Return [X, Y] of the center of cell containing provided text 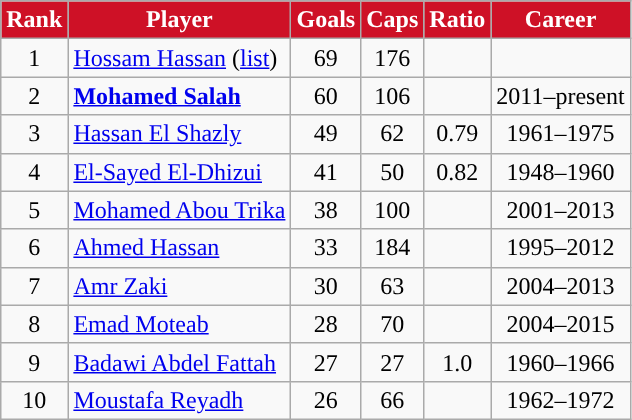
5 [34, 210]
1995–2012 [560, 248]
0.82 [458, 172]
1 [34, 58]
2 [34, 96]
9 [34, 362]
62 [392, 134]
1961–1975 [560, 134]
Moustafa Reyadh [180, 400]
63 [392, 286]
Caps [392, 20]
2011–present [560, 96]
Hossam Hassan (list) [180, 58]
Rank [34, 20]
El-Sayed El-Dhizui [180, 172]
176 [392, 58]
1960–1966 [560, 362]
Ratio [458, 20]
100 [392, 210]
26 [326, 400]
3 [34, 134]
184 [392, 248]
28 [326, 324]
1948–1960 [560, 172]
1.0 [458, 362]
6 [34, 248]
2004–2015 [560, 324]
Amr Zaki [180, 286]
41 [326, 172]
Badawi Abdel Fattah [180, 362]
10 [34, 400]
50 [392, 172]
Goals [326, 20]
Ahmed Hassan [180, 248]
1962–1972 [560, 400]
2001–2013 [560, 210]
8 [34, 324]
Player [180, 20]
38 [326, 210]
0.79 [458, 134]
2004–2013 [560, 286]
70 [392, 324]
4 [34, 172]
Emad Moteab [180, 324]
Mohamed Abou Trika [180, 210]
49 [326, 134]
69 [326, 58]
Hassan El Shazly [180, 134]
106 [392, 96]
7 [34, 286]
Mohamed Salah [180, 96]
30 [326, 286]
66 [392, 400]
Career [560, 20]
33 [326, 248]
60 [326, 96]
